Detect which cell encompasses the target text, then output its [X, Y] center coordinate. 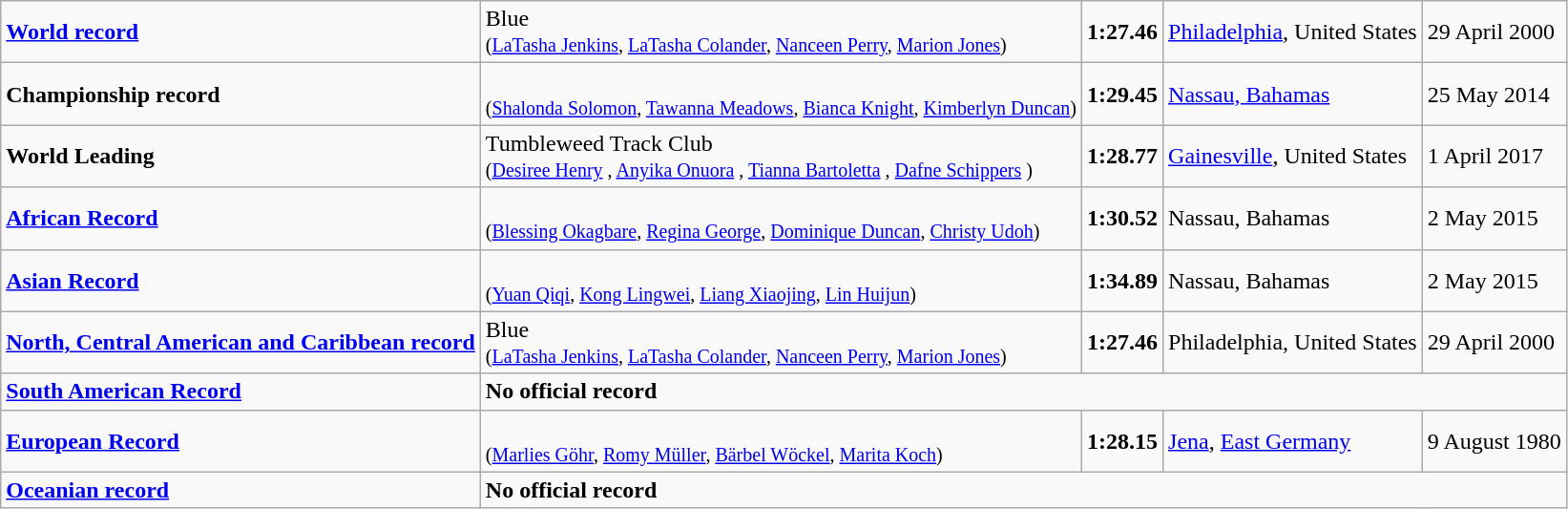
North, Central American and Caribbean record [240, 342]
Championship record [240, 94]
1:28.15 [1122, 441]
Oceanian record [240, 490]
World record [240, 32]
(Shalonda Solomon, Tawanna Meadows, Bianca Knight, Kimberlyn Duncan) [781, 94]
(Marlies Göhr, Romy Müller, Bärbel Wöckel, Marita Koch) [781, 441]
1:34.89 [1122, 281]
Jena, East Germany [1293, 441]
European Record [240, 441]
1:30.52 [1122, 218]
1:29.45 [1122, 94]
(Blessing Okagbare, Regina George, Dominique Duncan, Christy Udoh) [781, 218]
1:28.77 [1122, 157]
9 August 1980 [1495, 441]
(Yuan Qiqi, Kong Lingwei, Liang Xiaojing, Lin Huijun) [781, 281]
1 April 2017 [1495, 157]
World Leading [240, 157]
Asian Record [240, 281]
Gainesville, United States [1293, 157]
25 May 2014 [1495, 94]
Tumbleweed Track Club(Desiree Henry , Anyika Onuora , Tianna Bartoletta , Dafne Schippers ) [781, 157]
South American Record [240, 392]
African Record [240, 218]
